Extract the (X, Y) coordinate from the center of the cell holding the provided text.  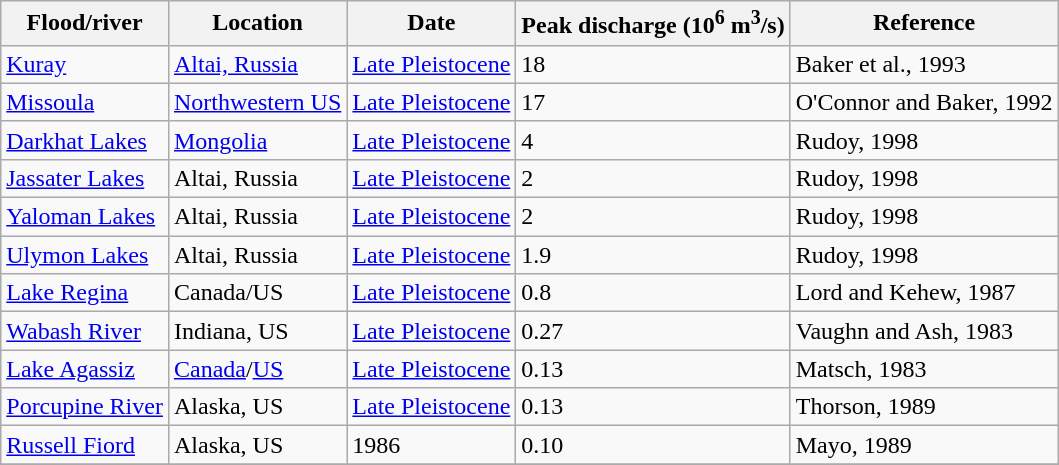
Flood/river (85, 24)
Mayo, 1989 (924, 445)
Indiana, US (257, 331)
Darkhat Lakes (85, 140)
0.10 (653, 445)
Vaughn and Ash, 1983 (924, 331)
Mongolia (257, 140)
Missoula (85, 102)
Date (432, 24)
Ulymon Lakes (85, 255)
Thorson, 1989 (924, 407)
4 (653, 140)
Matsch, 1983 (924, 369)
Lord and Kehew, 1987 (924, 293)
18 (653, 64)
O'Connor and Baker, 1992 (924, 102)
Kuray (85, 64)
1986 (432, 445)
Porcupine River (85, 407)
Lake Agassiz (85, 369)
Reference (924, 24)
Yaloman Lakes (85, 217)
Russell Fiord (85, 445)
Northwestern US (257, 102)
Jassater Lakes (85, 178)
0.27 (653, 331)
17 (653, 102)
Location (257, 24)
1.9 (653, 255)
Baker et al., 1993 (924, 64)
0.8 (653, 293)
Wabash River (85, 331)
Peak discharge (106 m3/s) (653, 24)
Lake Regina (85, 293)
